Capture the cell that displays the provided text and extract its (x, y) central coordinate. 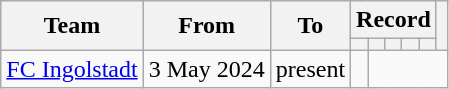
3 May 2024 (206, 69)
present (310, 69)
FC Ingolstadt (72, 69)
Team (72, 26)
From (206, 26)
To (310, 26)
Record (394, 20)
